Extract the [X, Y] coordinate from the center of the cell holding the provided text.  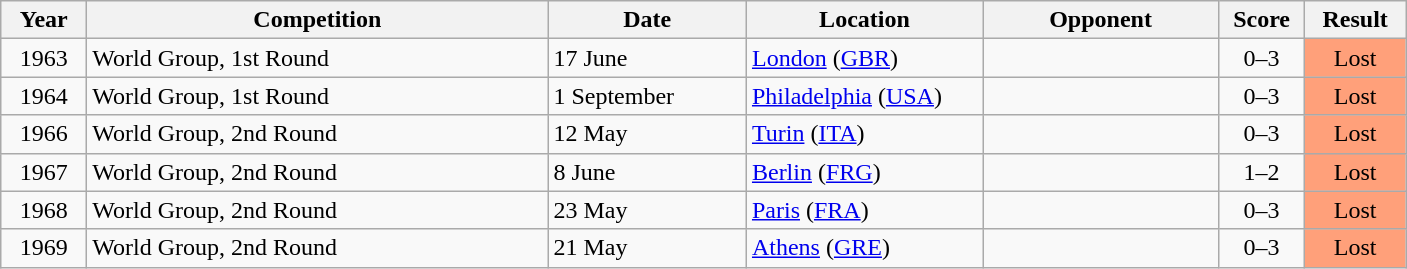
Opponent [1100, 20]
Athens (GRE) [864, 248]
23 May [648, 210]
London (GBR) [864, 58]
Berlin (FRG) [864, 172]
Result [1356, 20]
1963 [44, 58]
Paris (FRA) [864, 210]
Competition [318, 20]
1967 [44, 172]
Location [864, 20]
Date [648, 20]
Year [44, 20]
12 May [648, 134]
8 June [648, 172]
1968 [44, 210]
1–2 [1262, 172]
Philadelphia (USA) [864, 96]
1969 [44, 248]
Turin (ITA) [864, 134]
1 September [648, 96]
Score [1262, 20]
21 May [648, 248]
1966 [44, 134]
17 June [648, 58]
1964 [44, 96]
